Provide the [X, Y] coordinate of the cell's center where the given text is located.  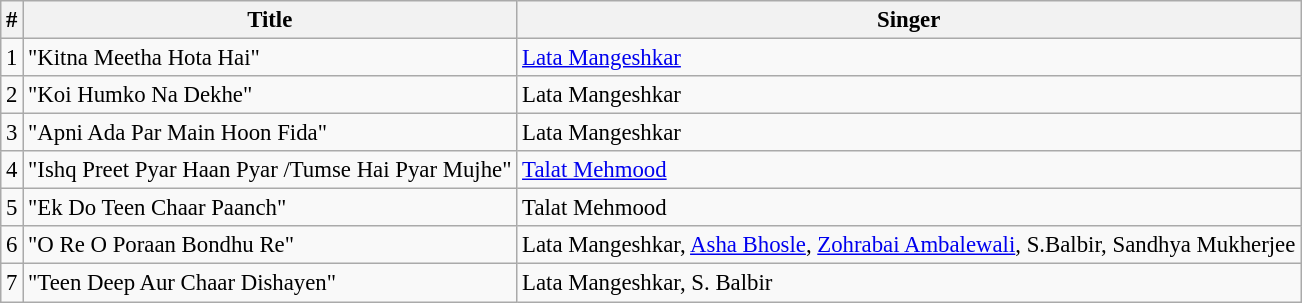
"Teen Deep Aur Chaar Dishayen" [270, 283]
"Kitna Meetha Hota Hai" [270, 58]
"Koi Humko Na Dekhe" [270, 95]
# [12, 20]
3 [12, 133]
"Ek Do Teen Chaar Paanch" [270, 208]
Title [270, 20]
"Ishq Preet Pyar Haan Pyar /Tumse Hai Pyar Mujhe" [270, 170]
6 [12, 245]
1 [12, 58]
7 [12, 283]
Lata Mangeshkar, S. Balbir [909, 283]
Lata Mangeshkar, Asha Bhosle, Zohrabai Ambalewali, S.Balbir, Sandhya Mukherjee [909, 245]
5 [12, 208]
"Apni Ada Par Main Hoon Fida" [270, 133]
Singer [909, 20]
4 [12, 170]
"O Re O Poraan Bondhu Re" [270, 245]
2 [12, 95]
